Scan for the cell matching the given text and deliver its [X, Y] coordinate at center. 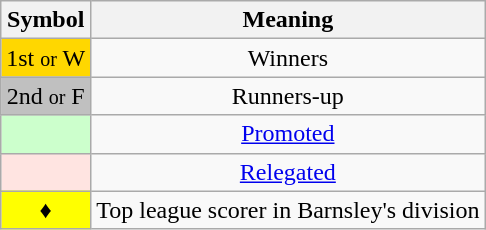
2nd or F [46, 96]
Meaning [288, 20]
Runners-up [288, 96]
Symbol [46, 20]
Promoted [288, 134]
Relegated [288, 172]
Top league scorer in Barnsley's division [288, 210]
1st or W [46, 58]
♦ [46, 210]
Winners [288, 58]
